Determine the [x, y] coordinate at the center of the cell enclosing the given text.  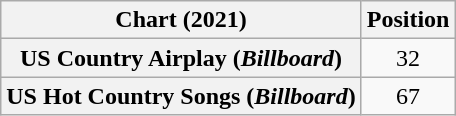
US Country Airplay (Billboard) [181, 58]
32 [408, 58]
67 [408, 96]
US Hot Country Songs (Billboard) [181, 96]
Position [408, 20]
Chart (2021) [181, 20]
